Return the [X, Y] coordinate for the center point of the cell that contains the specified text.  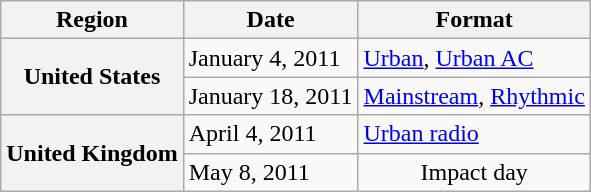
Format [474, 20]
Impact day [474, 172]
Date [270, 20]
United Kingdom [92, 153]
Urban, Urban AC [474, 58]
January 4, 2011 [270, 58]
Region [92, 20]
Urban radio [474, 134]
Mainstream, Rhythmic [474, 96]
United States [92, 77]
May 8, 2011 [270, 172]
April 4, 2011 [270, 134]
January 18, 2011 [270, 96]
